Return (x, y) of the center of cell containing provided text 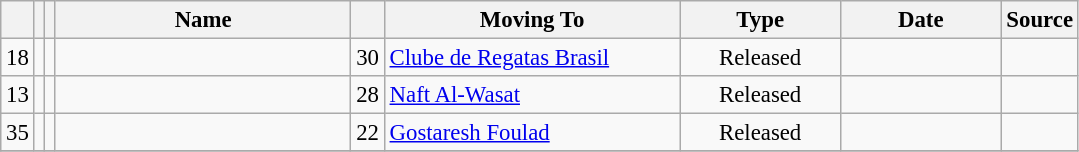
13 (18, 95)
Clube de Regatas Brasil (532, 58)
Gostaresh Foulad (532, 133)
Naft Al-Wasat (532, 95)
Date (920, 20)
Moving To (532, 20)
Name (203, 20)
Source (1040, 20)
18 (18, 58)
30 (368, 58)
35 (18, 133)
28 (368, 95)
Type (760, 20)
22 (368, 133)
